Locate the cell with the specified text and output its [x, y] center coordinate. 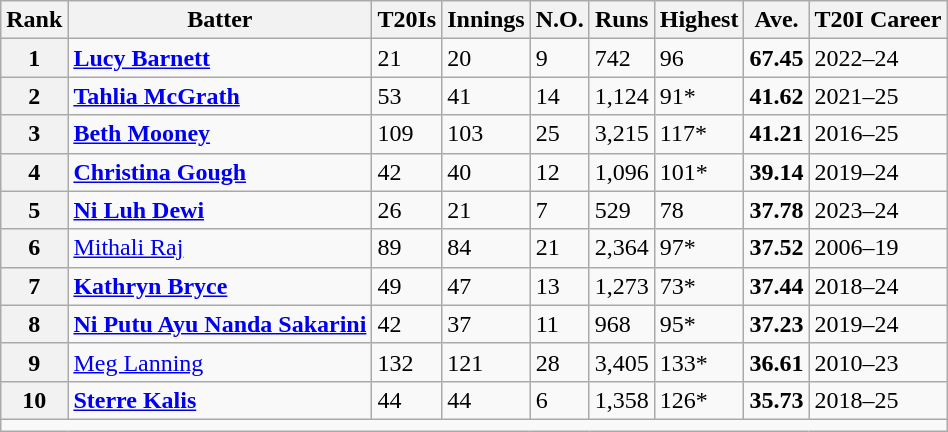
1,273 [622, 286]
T20I Career [878, 20]
37.44 [776, 286]
41.21 [776, 134]
529 [622, 210]
T20Is [407, 20]
36.61 [776, 362]
2006–19 [878, 248]
133* [699, 362]
Rank [34, 20]
95* [699, 324]
742 [622, 58]
N.O. [560, 20]
78 [699, 210]
2016–25 [878, 134]
8 [34, 324]
132 [407, 362]
Christina Gough [220, 172]
Kathryn Bryce [220, 286]
126* [699, 400]
117* [699, 134]
3 [34, 134]
1 [34, 58]
3,215 [622, 134]
Ni Putu Ayu Nanda Sakarini [220, 324]
3,405 [622, 362]
121 [486, 362]
39.14 [776, 172]
96 [699, 58]
1,358 [622, 400]
Innings [486, 20]
2022–24 [878, 58]
67.45 [776, 58]
26 [407, 210]
97* [699, 248]
Mithali Raj [220, 248]
37 [486, 324]
103 [486, 134]
11 [560, 324]
Highest [699, 20]
5 [34, 210]
Ave. [776, 20]
Sterre Kalis [220, 400]
Batter [220, 20]
89 [407, 248]
25 [560, 134]
Beth Mooney [220, 134]
37.78 [776, 210]
101* [699, 172]
28 [560, 362]
49 [407, 286]
84 [486, 248]
2,364 [622, 248]
37.52 [776, 248]
968 [622, 324]
10 [34, 400]
2018–24 [878, 286]
2023–24 [878, 210]
91* [699, 96]
13 [560, 286]
2018–25 [878, 400]
Ni Luh Dewi [220, 210]
Lucy Barnett [220, 58]
Meg Lanning [220, 362]
Tahlia McGrath [220, 96]
35.73 [776, 400]
4 [34, 172]
2010–23 [878, 362]
1,124 [622, 96]
73* [699, 286]
47 [486, 286]
37.23 [776, 324]
14 [560, 96]
1,096 [622, 172]
Runs [622, 20]
20 [486, 58]
53 [407, 96]
41.62 [776, 96]
109 [407, 134]
40 [486, 172]
2021–25 [878, 96]
12 [560, 172]
2 [34, 96]
41 [486, 96]
